From the cell containing the given text, extract its center point as (X, Y) coordinate. 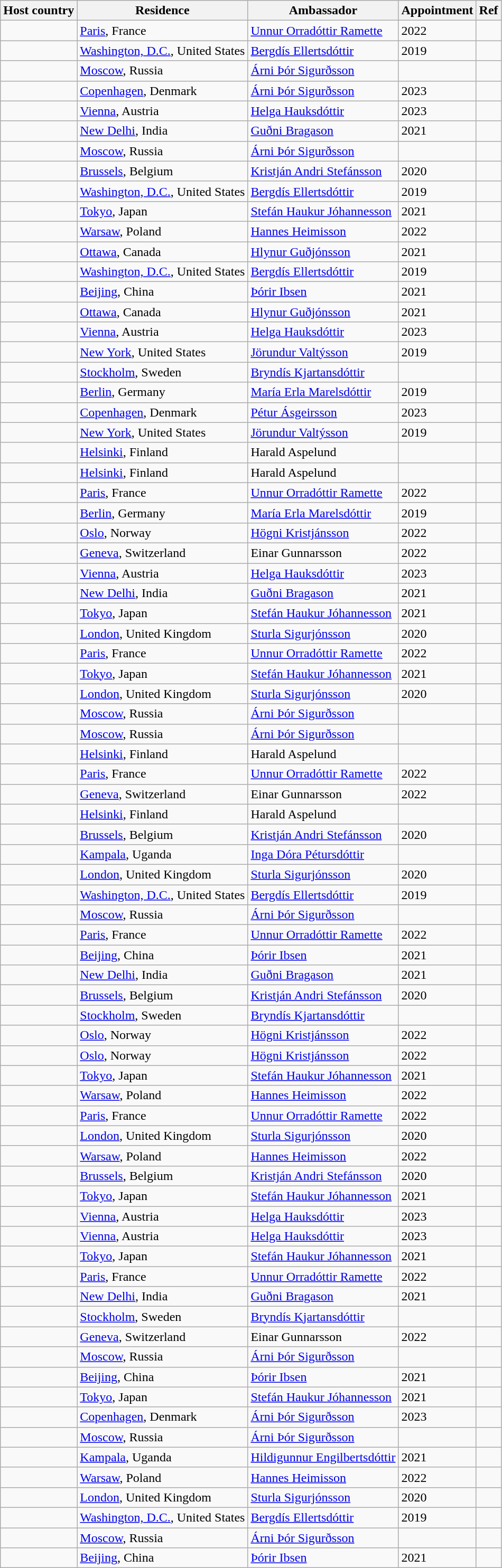
Hildigunnur Engilbertsdóttir (323, 1457)
Ambassador (323, 11)
Ref (488, 11)
Host country (39, 11)
Pétur Ásgeirsson (323, 412)
Inga Dóra Pétursdóttir (323, 854)
Appointment (438, 11)
Residence (163, 11)
